Locate the cell with the specified text and output its (X, Y) center coordinate. 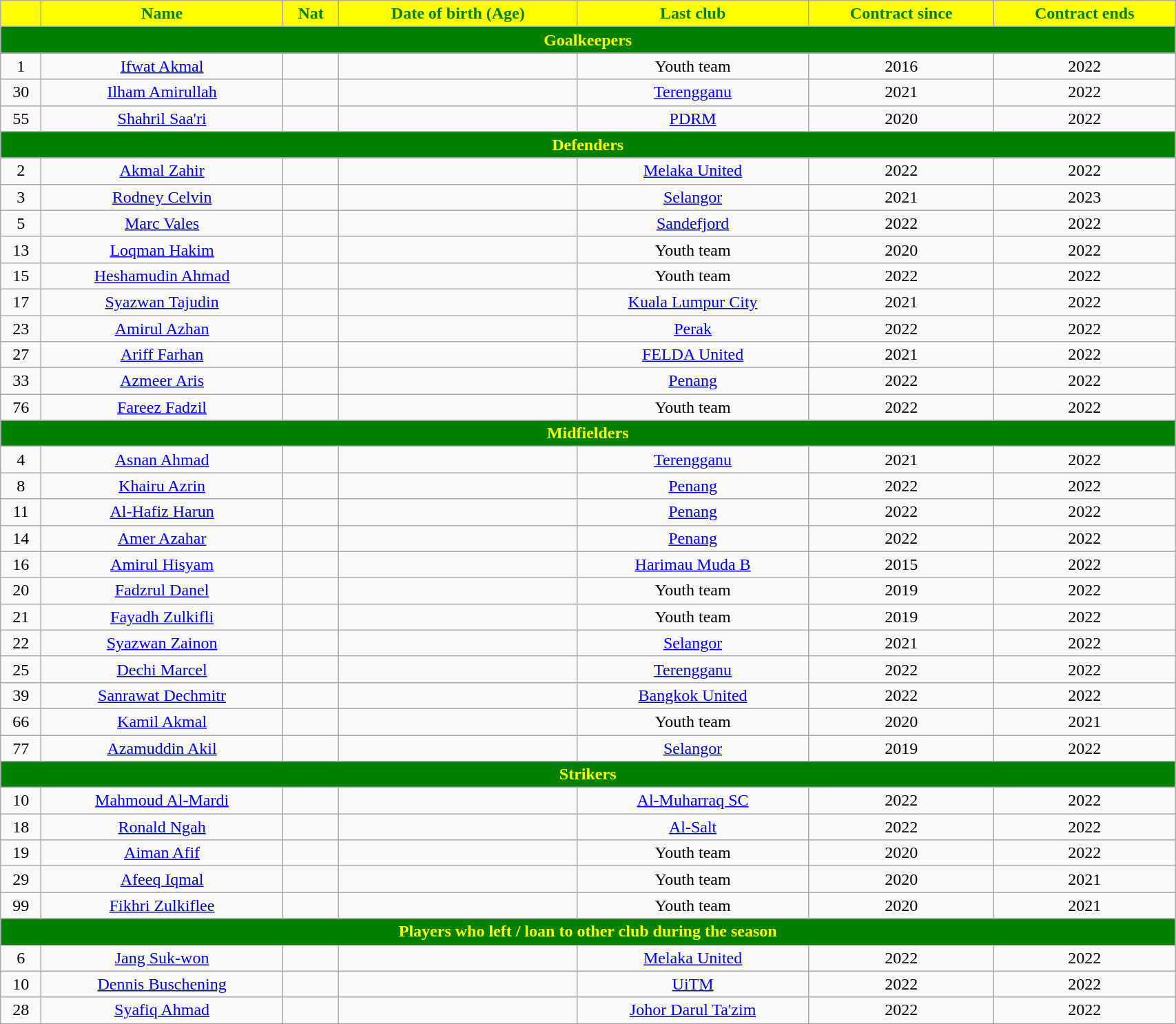
Afeeq Iqmal (162, 879)
Syazwan Zainon (162, 643)
11 (21, 512)
Shahril Saa'ri (162, 119)
Azmeer Aris (162, 381)
Fadzrul Danel (162, 591)
Akmal Zahir (162, 171)
Defenders (588, 145)
Sandefjord (693, 223)
Ifwat Akmal (162, 66)
Perak (693, 329)
Name (162, 14)
Strikers (588, 775)
PDRM (693, 119)
FELDA United (693, 355)
Midfielders (588, 433)
Syazwan Tajudin (162, 302)
30 (21, 92)
Syafiq Ahmad (162, 1010)
22 (21, 643)
Harimau Muda B (693, 564)
Last club (693, 14)
19 (21, 853)
Al-Salt (693, 827)
Aiman Afif (162, 853)
Date of birth (Age) (458, 14)
55 (21, 119)
Goalkeepers (588, 40)
66 (21, 721)
2015 (901, 564)
2 (21, 171)
2016 (901, 66)
Kuala Lumpur City (693, 302)
Loqman Hakim (162, 249)
Rodney Celvin (162, 197)
Ilham Amirullah (162, 92)
17 (21, 302)
77 (21, 748)
Asnan Ahmad (162, 460)
99 (21, 905)
Azamuddin Akil (162, 748)
16 (21, 564)
33 (21, 381)
Contract ends (1084, 14)
2023 (1084, 197)
76 (21, 407)
Bangkok United (693, 695)
23 (21, 329)
Nat (311, 14)
4 (21, 460)
Fareez Fadzil (162, 407)
Contract since (901, 14)
Ariff Farhan (162, 355)
Fikhri Zulkiflee (162, 905)
Dennis Buschening (162, 984)
UiTM (693, 984)
25 (21, 669)
13 (21, 249)
20 (21, 591)
21 (21, 617)
Johor Darul Ta'zim (693, 1010)
Heshamudin Ahmad (162, 276)
Amirul Hisyam (162, 564)
Kamil Akmal (162, 721)
Sanrawat Dechmitr (162, 695)
8 (21, 486)
18 (21, 827)
39 (21, 695)
Khairu Azrin (162, 486)
3 (21, 197)
Mahmoud Al-Mardi (162, 801)
28 (21, 1010)
Al-Muharraq SC (693, 801)
Al-Hafiz Harun (162, 512)
27 (21, 355)
29 (21, 879)
15 (21, 276)
Fayadh Zulkifli (162, 617)
5 (21, 223)
Jang Suk-won (162, 958)
Amer Azahar (162, 538)
Players who left / loan to other club during the season (588, 932)
1 (21, 66)
Marc Vales (162, 223)
14 (21, 538)
Dechi Marcel (162, 669)
Amirul Azhan (162, 329)
6 (21, 958)
Ronald Ngah (162, 827)
